Locate the cell with the specified text and output its (X, Y) center coordinate. 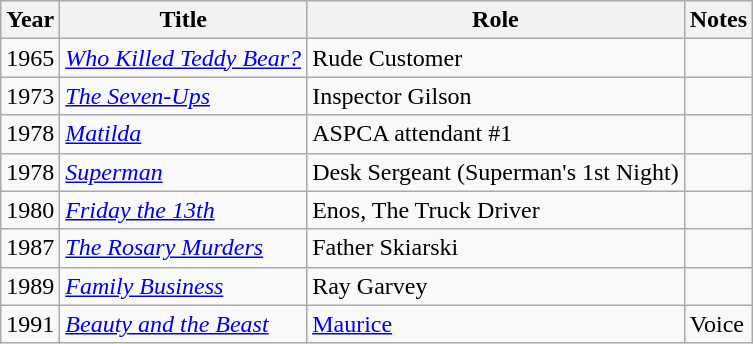
Maurice (496, 324)
The Seven-Ups (184, 96)
Who Killed Teddy Bear? (184, 58)
Matilda (184, 134)
The Rosary Murders (184, 248)
Ray Garvey (496, 286)
Role (496, 20)
Superman (184, 172)
1987 (30, 248)
1965 (30, 58)
1991 (30, 324)
Rude Customer (496, 58)
Voice (718, 324)
Enos, The Truck Driver (496, 210)
Beauty and the Beast (184, 324)
Family Business (184, 286)
Notes (718, 20)
Title (184, 20)
1980 (30, 210)
Friday the 13th (184, 210)
1989 (30, 286)
1973 (30, 96)
ASPCA attendant #1 (496, 134)
Father Skiarski (496, 248)
Year (30, 20)
Desk Sergeant (Superman's 1st Night) (496, 172)
Inspector Gilson (496, 96)
